Extract the [X, Y] coordinate from the center of the cell holding the provided text.  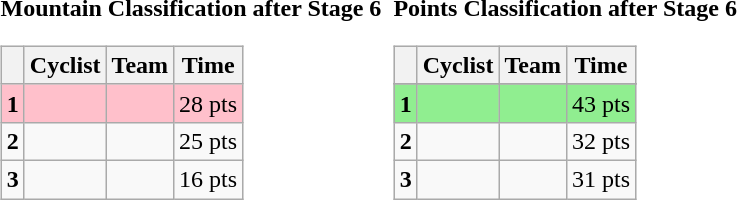
16 pts [208, 179]
31 pts [600, 179]
43 pts [600, 103]
32 pts [600, 141]
25 pts [208, 141]
28 pts [208, 103]
